Detect which cell encompasses the target text, then output its (x, y) center coordinate. 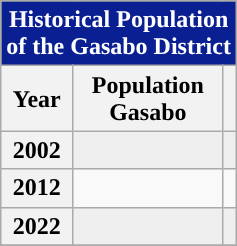
Population Gasabo (148, 98)
2022 (37, 226)
2002 (37, 150)
Historical Population of the Gasabo District (119, 34)
2012 (37, 188)
Year (37, 98)
